Detect which cell encompasses the target text, then output its (x, y) center coordinate. 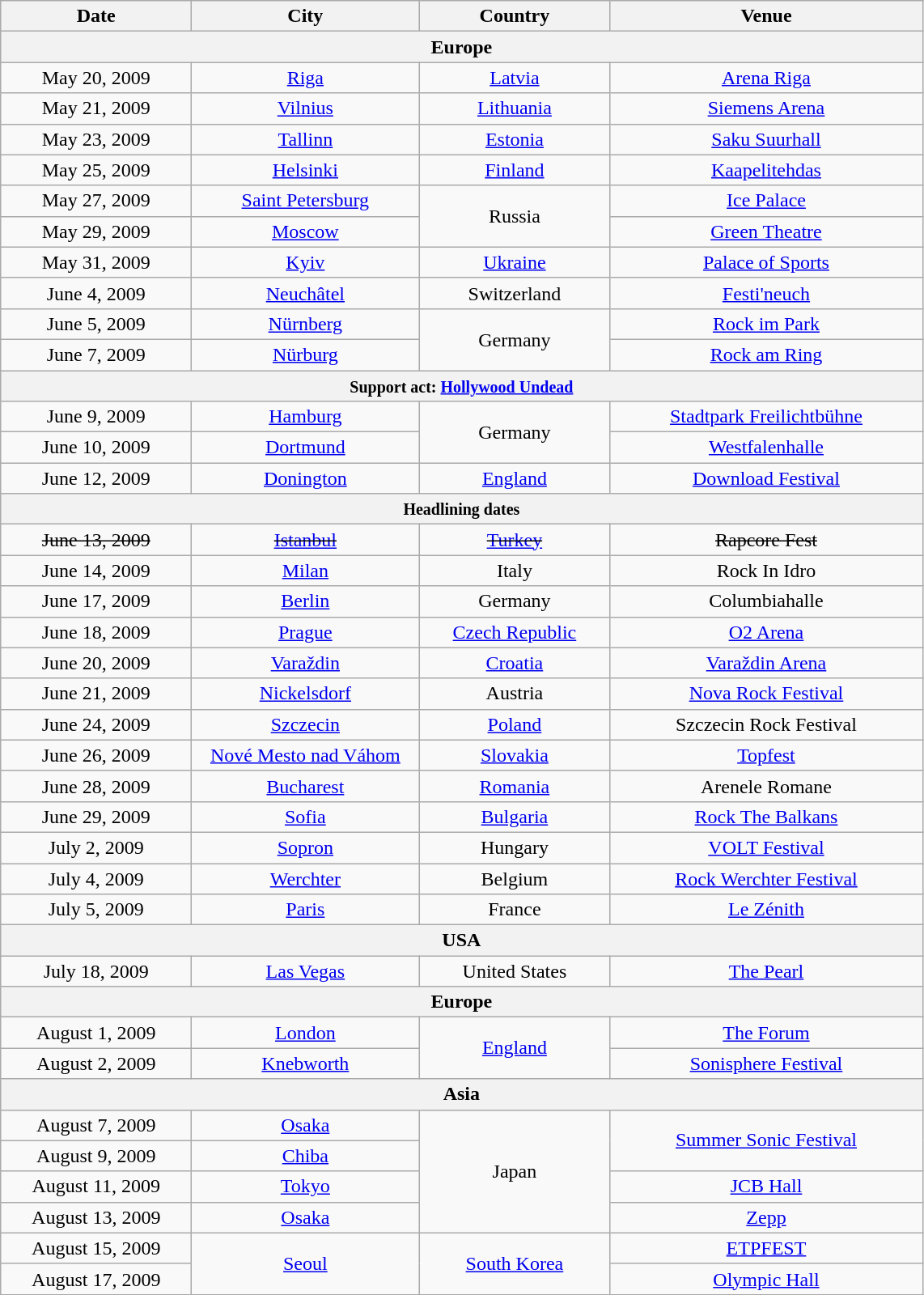
Paris (306, 910)
June 20, 2009 (96, 663)
July 2, 2009 (96, 847)
Russia (515, 216)
Slovakia (515, 755)
Nova Rock Festival (766, 694)
June 14, 2009 (96, 571)
Belgium (515, 878)
August 13, 2009 (96, 1217)
Hungary (515, 847)
Stadtpark Freilichtbühne (766, 417)
Rock am Ring (766, 355)
August 11, 2009 (96, 1187)
Le Zénith (766, 910)
Chiba (306, 1156)
JCB Hall (766, 1187)
Headlining dates (461, 509)
June 5, 2009 (96, 324)
Venue (766, 16)
Support act: Hollywood Undead (461, 386)
Tallinn (306, 139)
Bucharest (306, 786)
May 29, 2009 (96, 231)
Szczecin (306, 724)
June 4, 2009 (96, 293)
July 5, 2009 (96, 910)
City (306, 16)
Tokyo (306, 1187)
June 24, 2009 (96, 724)
Palace of Sports (766, 262)
Berlin (306, 601)
June 10, 2009 (96, 448)
Las Vegas (306, 971)
Poland (515, 724)
June 21, 2009 (96, 694)
August 7, 2009 (96, 1125)
May 21, 2009 (96, 108)
Nové Mesto nad Váhom (306, 755)
Westfalenhalle (766, 448)
August 9, 2009 (96, 1156)
Riga (306, 78)
Knebworth (306, 1064)
Croatia (515, 663)
Nickelsdorf (306, 694)
Olympic Hall (766, 1279)
The Forum (766, 1033)
Lithuania (515, 108)
Country (515, 16)
Romania (515, 786)
Switzerland (515, 293)
Moscow (306, 231)
June 28, 2009 (96, 786)
Estonia (515, 139)
Sopron (306, 847)
Turkey (515, 540)
June 7, 2009 (96, 355)
Ukraine (515, 262)
Date (96, 16)
The Pearl (766, 971)
Saku Suurhall (766, 139)
May 27, 2009 (96, 201)
Rock In Idro (766, 571)
Arena Riga (766, 78)
Siemens Arena (766, 108)
Bulgaria (515, 817)
Szczecin Rock Festival (766, 724)
June 13, 2009 (96, 540)
Green Theatre (766, 231)
August 15, 2009 (96, 1248)
May 31, 2009 (96, 262)
Seoul (306, 1263)
Japan (515, 1171)
May 23, 2009 (96, 139)
June 17, 2009 (96, 601)
May 25, 2009 (96, 170)
Festi'neuch (766, 293)
Asia (461, 1094)
Varaždin (306, 663)
Rock Werchter Festival (766, 878)
Kaapelitehdas (766, 170)
O2 Arena (766, 632)
July 4, 2009 (96, 878)
Ice Palace (766, 201)
Sofia (306, 817)
August 1, 2009 (96, 1033)
Rock im Park (766, 324)
Dortmund (306, 448)
South Korea (515, 1263)
Donington (306, 478)
Arenele Romane (766, 786)
Download Festival (766, 478)
Nürnberg (306, 324)
Nürburg (306, 355)
Columbiahalle (766, 601)
London (306, 1033)
Prague (306, 632)
ETPFEST (766, 1248)
Summer Sonic Festival (766, 1140)
June 12, 2009 (96, 478)
Varaždin Arena (766, 663)
June 18, 2009 (96, 632)
June 9, 2009 (96, 417)
Rock The Balkans (766, 817)
August 2, 2009 (96, 1064)
Helsinki (306, 170)
Hamburg (306, 417)
Neuchâtel (306, 293)
Saint Petersburg (306, 201)
France (515, 910)
Austria (515, 694)
Rapcore Fest (766, 540)
Italy (515, 571)
August 17, 2009 (96, 1279)
Vilnius (306, 108)
Kyiv (306, 262)
Czech Republic (515, 632)
Topfest (766, 755)
May 20, 2009 (96, 78)
June 29, 2009 (96, 817)
VOLT Festival (766, 847)
Istanbul (306, 540)
June 26, 2009 (96, 755)
Zepp (766, 1217)
USA (461, 940)
Latvia (515, 78)
Milan (306, 571)
Sonisphere Festival (766, 1064)
United States (515, 971)
July 18, 2009 (96, 971)
Werchter (306, 878)
Finland (515, 170)
